Return (x, y) of the center of cell containing provided text 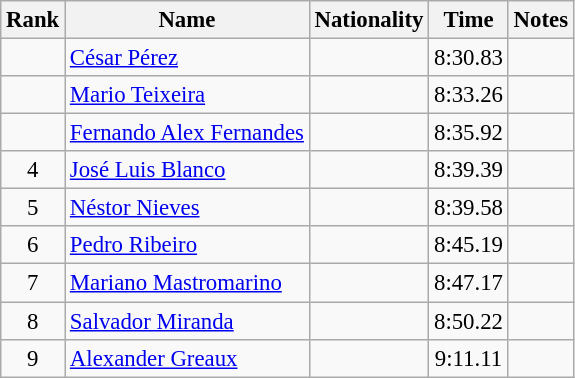
4 (33, 170)
7 (33, 283)
5 (33, 208)
Notes (540, 20)
Fernando Alex Fernandes (188, 133)
José Luis Blanco (188, 170)
Pedro Ribeiro (188, 245)
Nationality (368, 20)
8:47.17 (469, 283)
9:11.11 (469, 358)
9 (33, 358)
Rank (33, 20)
8:33.26 (469, 95)
Mario Teixeira (188, 95)
Alexander Greaux (188, 358)
Mariano Mastromarino (188, 283)
Salvador Miranda (188, 321)
Néstor Nieves (188, 208)
Time (469, 20)
8:35.92 (469, 133)
César Pérez (188, 58)
6 (33, 245)
8:30.83 (469, 58)
Name (188, 20)
8 (33, 321)
8:39.39 (469, 170)
8:50.22 (469, 321)
8:39.58 (469, 208)
8:45.19 (469, 245)
